From the cell containing the given text, extract its center point as (x, y) coordinate. 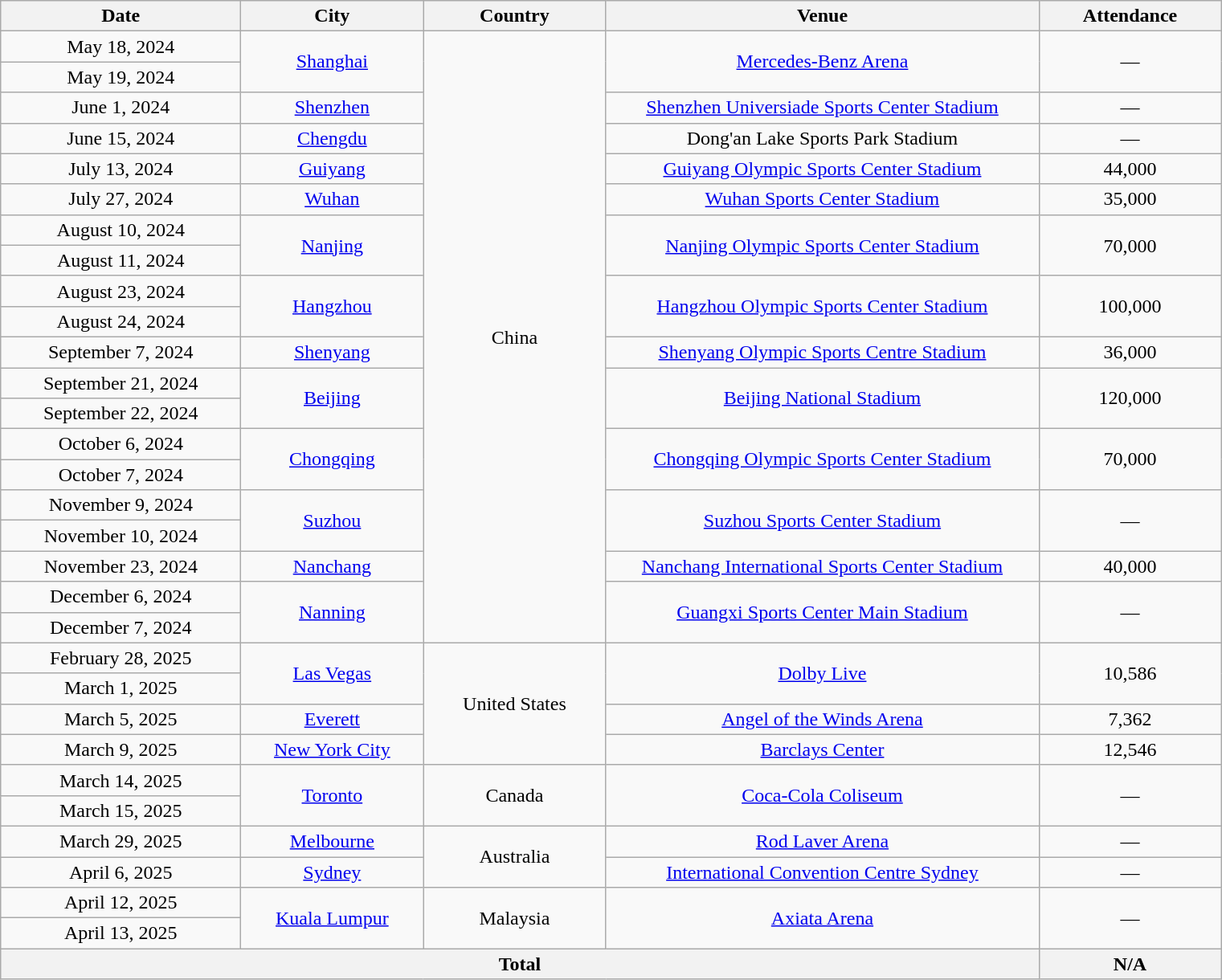
44,000 (1130, 169)
Shenzhen (333, 108)
August 10, 2024 (121, 230)
Australia (514, 856)
Wuhan (333, 199)
December 6, 2024 (121, 597)
March 15, 2025 (121, 811)
Suzhou Sports Center Stadium (823, 521)
Nanchang (333, 566)
Chengdu (333, 138)
March 9, 2025 (121, 749)
Malaysia (514, 918)
Toronto (333, 795)
Shenyang Olympic Sports Centre Stadium (823, 352)
Wuhan Sports Center Stadium (823, 199)
Guiyang Olympic Sports Center Stadium (823, 169)
Rod Laver Arena (823, 841)
Guiyang (333, 169)
Las Vegas (333, 673)
August 11, 2024 (121, 260)
36,000 (1130, 352)
Country (514, 16)
Chongqing (333, 459)
Shenzhen Universiade Sports Center Stadium (823, 108)
Guangxi Sports Center Main Stadium (823, 612)
United States (514, 704)
Barclays Center (823, 749)
Shanghai (333, 62)
Sydney (333, 872)
November 10, 2024 (121, 536)
Kuala Lumpur (333, 918)
Chongqing Olympic Sports Center Stadium (823, 459)
City (333, 16)
May 19, 2024 (121, 77)
June 15, 2024 (121, 138)
12,546 (1130, 749)
April 13, 2025 (121, 933)
October 6, 2024 (121, 444)
September 22, 2024 (121, 414)
40,000 (1130, 566)
October 7, 2024 (121, 475)
November 23, 2024 (121, 566)
Beijing (333, 398)
Dong'an Lake Sports Park Stadium (823, 138)
Nanjing Olympic Sports Center Stadium (823, 245)
Shenyang (333, 352)
Date (121, 16)
N/A (1130, 964)
September 21, 2024 (121, 383)
Hangzhou (333, 306)
Canada (514, 795)
Nanjing (333, 245)
April 6, 2025 (121, 872)
August 24, 2024 (121, 321)
Melbourne (333, 841)
Beijing National Stadium (823, 398)
Everett (333, 719)
April 12, 2025 (121, 903)
Suzhou (333, 521)
August 23, 2024 (121, 291)
100,000 (1130, 306)
Mercedes-Benz Arena (823, 62)
Axiata Arena (823, 918)
Nanning (333, 612)
International Convention Centre Sydney (823, 872)
Hangzhou Olympic Sports Center Stadium (823, 306)
New York City (333, 749)
May 18, 2024 (121, 47)
July 13, 2024 (121, 169)
June 1, 2024 (121, 108)
35,000 (1130, 199)
March 5, 2025 (121, 719)
120,000 (1130, 398)
Angel of the Winds Arena (823, 719)
March 29, 2025 (121, 841)
Coca-Cola Coliseum (823, 795)
March 1, 2025 (121, 688)
7,362 (1130, 719)
Attendance (1130, 16)
Total (520, 964)
Venue (823, 16)
December 7, 2024 (121, 627)
July 27, 2024 (121, 199)
China (514, 337)
10,586 (1130, 673)
March 14, 2025 (121, 780)
November 9, 2024 (121, 505)
September 7, 2024 (121, 352)
Nanchang International Sports Center Stadium (823, 566)
February 28, 2025 (121, 658)
Dolby Live (823, 673)
